From the cell containing the given text, extract its center point as (X, Y) coordinate. 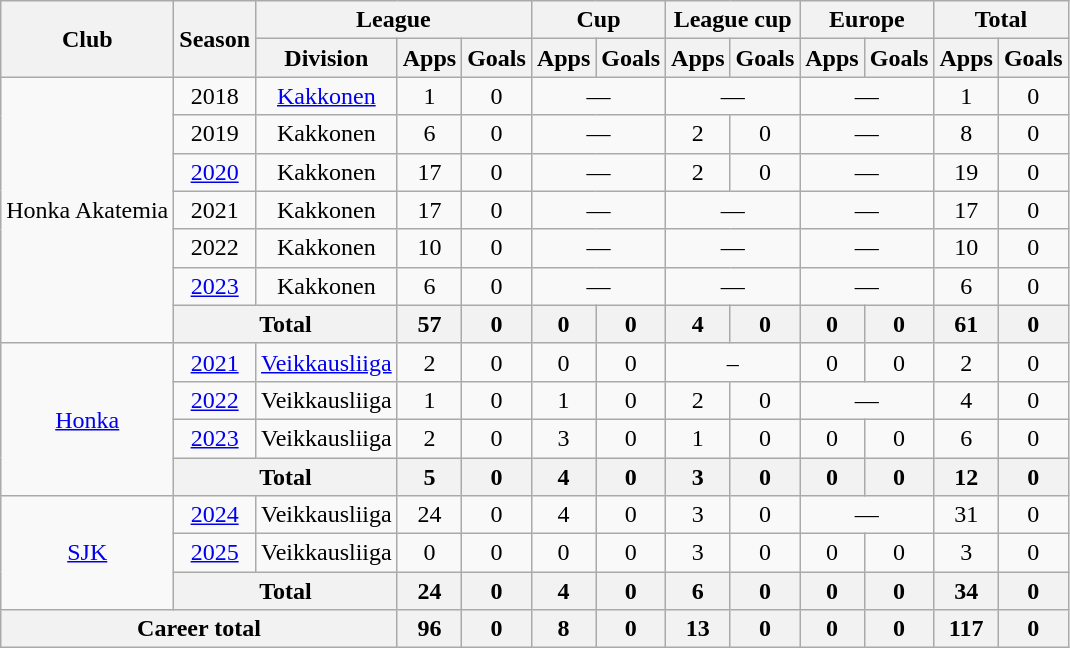
League (394, 20)
Honka Akatemia (88, 210)
2019 (215, 134)
2020 (215, 172)
Europe (867, 20)
Career total (199, 629)
Honka (88, 419)
34 (966, 591)
Club (88, 39)
61 (966, 324)
57 (429, 324)
Cup (598, 20)
13 (698, 629)
2018 (215, 96)
Season (215, 39)
5 (429, 477)
12 (966, 477)
SJK (88, 553)
2025 (215, 553)
19 (966, 172)
League cup (733, 20)
2024 (215, 515)
117 (966, 629)
96 (429, 629)
– (733, 362)
31 (966, 515)
Division (327, 58)
